Find where the given text appears and provide that cell's center as [X, Y] coordinate. 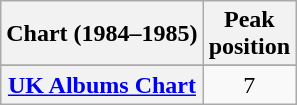
Chart (1984–1985) [102, 34]
7 [249, 85]
Peakposition [249, 34]
UK Albums Chart [102, 85]
